From the cell containing the given text, extract its center point as (x, y) coordinate. 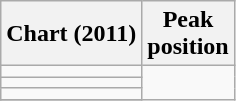
Chart (2011) (72, 34)
Peakposition (188, 34)
